Find where the given text appears and provide that cell's center as (x, y) coordinate. 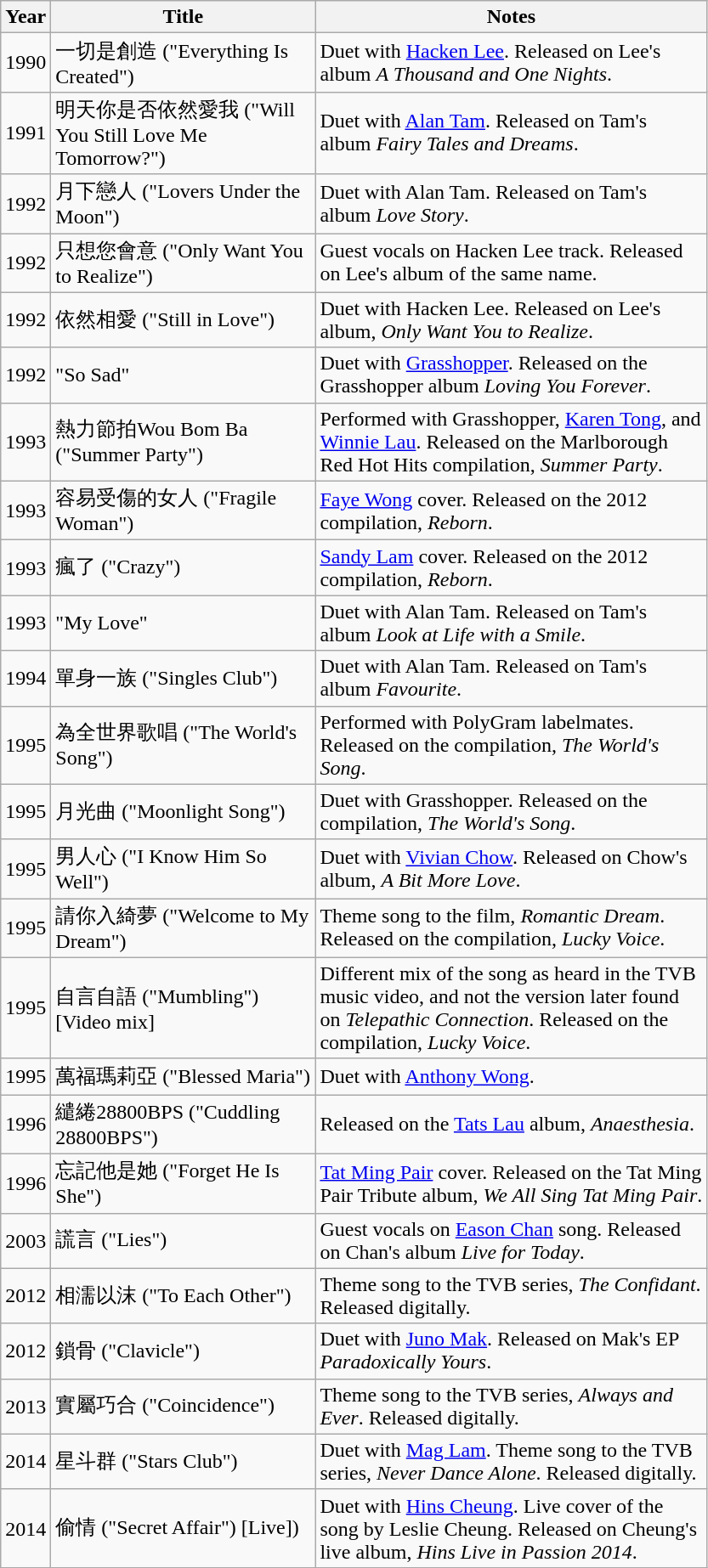
Duet with Alan Tam. Released on Tam's album Fairy Tales and Dreams. (512, 133)
Duet with Grasshopper. Released on the compilation, The World's Song. (512, 812)
Notes (512, 17)
Duet with Anthony Wong. (512, 1077)
Performed with Grasshopper, Karen Tong, and Winnie Lau. Released on the Marlborough Red Hot Hits compilation, Summer Party. (512, 442)
Duet with Hacken Lee. Released on Lee's album, Only Want You to Realize. (512, 319)
Theme song to the film, Romantic Dream. Released on the compilation, Lucky Voice. (512, 928)
"My Love" (184, 623)
月下戀人 ("Lovers Under the Moon") (184, 204)
2003 (25, 1240)
"So Sad" (184, 375)
Tat Ming Pair cover. Released on the Tat Ming Pair Tribute album, We All Sing Tat Ming Pair. (512, 1183)
Year (25, 17)
Duet with Hins Cheung. Live cover of the song by Leslie Cheung. Released on Cheung's live album, Hins Live in Passion 2014. (512, 1528)
Guest vocals on Eason Chan song. Released on Chan's album Live for Today. (512, 1240)
Duet with Grasshopper. Released on the Grasshopper album Loving You Forever. (512, 375)
為全世界歌唱 ("The World's Song") (184, 745)
星斗群 ("Stars Club") (184, 1461)
Duet with Mag Lam. Theme song to the TVB series, Never Dance Alone. Released digitally. (512, 1461)
Theme song to the TVB series, The Confidant. Released digitally. (512, 1296)
Duet with Alan Tam. Released on Tam's album Look at Life with a Smile. (512, 623)
瘋了 ("Crazy") (184, 567)
依然相愛 ("Still in Love") (184, 319)
謊言 ("Lies") (184, 1240)
Title (184, 17)
Guest vocals on Hacken Lee track. Released on Lee's album of the same name. (512, 262)
自言自語 ("Mumbling") [Video mix] (184, 1007)
相濡以沫 ("To Each Other") (184, 1296)
2013 (25, 1407)
Duet with Alan Tam. Released on Tam's album Favourite. (512, 678)
萬福瑪莉亞 ("Blessed Maria") (184, 1077)
Sandy Lam cover. Released on the 2012 compilation, Reborn. (512, 567)
容易受傷的女人 ("Fragile Woman") (184, 510)
忘記他是她 ("Forget He Is She") (184, 1183)
1990 (25, 63)
Duet with Alan Tam. Released on Tam's album Love Story. (512, 204)
偷情 ("Secret Affair") [Live]) (184, 1528)
Faye Wong cover. Released on the 2012 compilation, Reborn. (512, 510)
1994 (25, 678)
Duet with Juno Mak. Released on Mak's EP Paradoxically Yours. (512, 1351)
Performed with PolyGram labelmates. Released on the compilation, The World's Song. (512, 745)
請你入綺夢 ("Welcome to My Dream") (184, 928)
Duet with Vivian Chow. Released on Chow's album, A Bit More Love. (512, 869)
單身一族 ("Singles Club") (184, 678)
實屬巧合 ("Coincidence") (184, 1407)
只想您會意 ("Only Want You to Realize") (184, 262)
繾綣28800BPS ("Cuddling 28800BPS") (184, 1125)
男人心 ("I Know Him So Well") (184, 869)
熱力節拍Wou Bom Ba ("Summer Party") (184, 442)
鎖骨 ("Clavicle") (184, 1351)
一切是創造 ("Everything Is Created") (184, 63)
1991 (25, 133)
明天你是否依然愛我 ("Will You Still Love Me Tomorrow?") (184, 133)
Duet with Hacken Lee. Released on Lee's album A Thousand and One Nights. (512, 63)
Released on the Tats Lau album, Anaesthesia. (512, 1125)
月光曲 ("Moonlight Song") (184, 812)
Theme song to the TVB series, Always and Ever. Released digitally. (512, 1407)
